Capture the cell that displays the provided text and extract its (x, y) central coordinate. 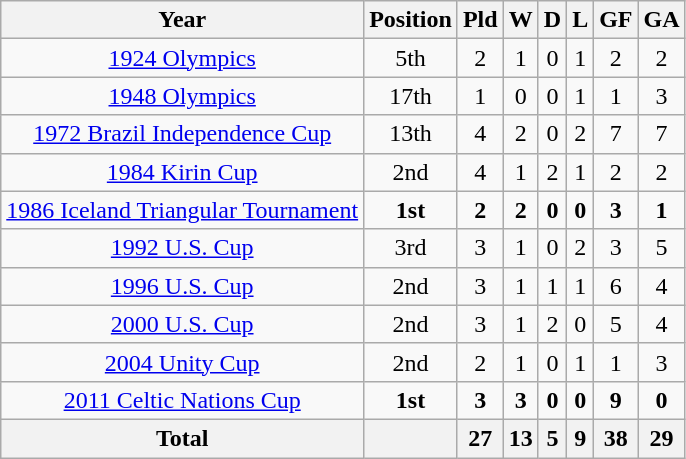
2011 Celtic Nations Cup (182, 400)
1924 Olympics (182, 58)
1972 Brazil Independence Cup (182, 134)
2004 Unity Cup (182, 362)
D (552, 20)
13th (411, 134)
5th (411, 58)
17th (411, 96)
L (580, 20)
GF (616, 20)
38 (616, 438)
6 (616, 286)
3rd (411, 248)
1996 U.S. Cup (182, 286)
13 (520, 438)
27 (480, 438)
1992 U.S. Cup (182, 248)
Year (182, 20)
2000 U.S. Cup (182, 324)
1948 Olympics (182, 96)
Pld (480, 20)
Position (411, 20)
29 (662, 438)
GA (662, 20)
Total (182, 438)
1986 Iceland Triangular Tournament (182, 210)
W (520, 20)
1984 Kirin Cup (182, 172)
